Scan for the cell matching the given text and deliver its (x, y) coordinate at center. 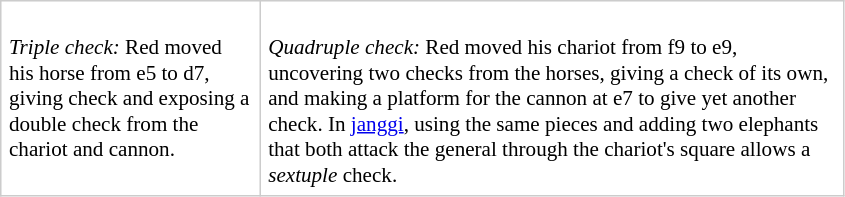
Triple check: Red moved his horse from e5 to d7, giving check and exposing a double check from the chariot and cannon. (130, 98)
